Determine the (x, y) coordinate at the center of the cell enclosing the given text.  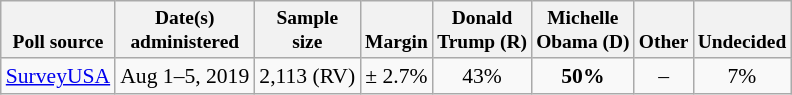
SurveyUSA (58, 76)
7% (742, 76)
– (664, 76)
Date(s)administered (184, 30)
Other (664, 30)
Undecided (742, 30)
43% (482, 76)
± 2.7% (396, 76)
2,113 (RV) (307, 76)
50% (584, 76)
DonaldTrump (R) (482, 30)
MichelleObama (D) (584, 30)
Samplesize (307, 30)
Aug 1–5, 2019 (184, 76)
Poll source (58, 30)
Margin (396, 30)
